Detect which cell encompasses the target text, then output its (x, y) center coordinate. 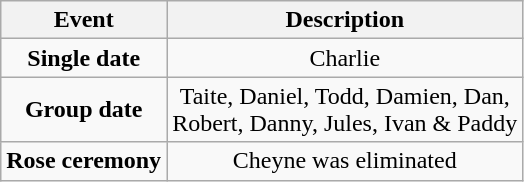
Charlie (345, 58)
Taite, Daniel, Todd, Damien, Dan,Robert, Danny, Jules, Ivan & Paddy (345, 110)
Cheyne was eliminated (345, 161)
Event (84, 20)
Single date (84, 58)
Group date (84, 110)
Description (345, 20)
Rose ceremony (84, 161)
